Return [x, y] of the center of cell containing provided text 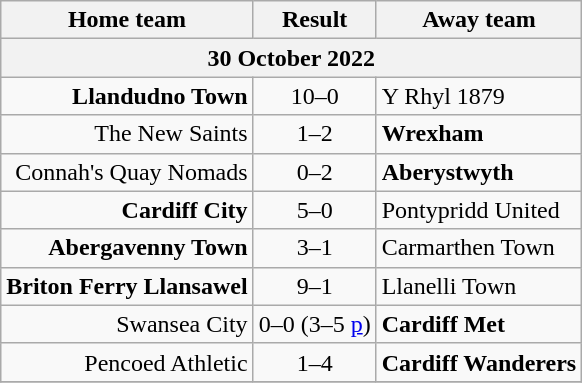
Cardiff Wanderers [479, 362]
Swansea City [127, 324]
Cardiff City [127, 210]
5–0 [314, 210]
30 October 2022 [292, 58]
9–1 [314, 286]
Wrexham [479, 134]
Connah's Quay Nomads [127, 172]
Aberystwyth [479, 172]
Carmarthen Town [479, 248]
1–2 [314, 134]
0–0 (3–5 p) [314, 324]
Llandudno Town [127, 96]
Y Rhyl 1879 [479, 96]
Home team [127, 20]
The New Saints [127, 134]
3–1 [314, 248]
Pontypridd United [479, 210]
Briton Ferry Llansawel [127, 286]
Abergavenny Town [127, 248]
Llanelli Town [479, 286]
Cardiff Met [479, 324]
1–4 [314, 362]
10–0 [314, 96]
0–2 [314, 172]
Away team [479, 20]
Result [314, 20]
Pencoed Athletic [127, 362]
